Determine the (X, Y) coordinate at the center of the cell enclosing the given text.  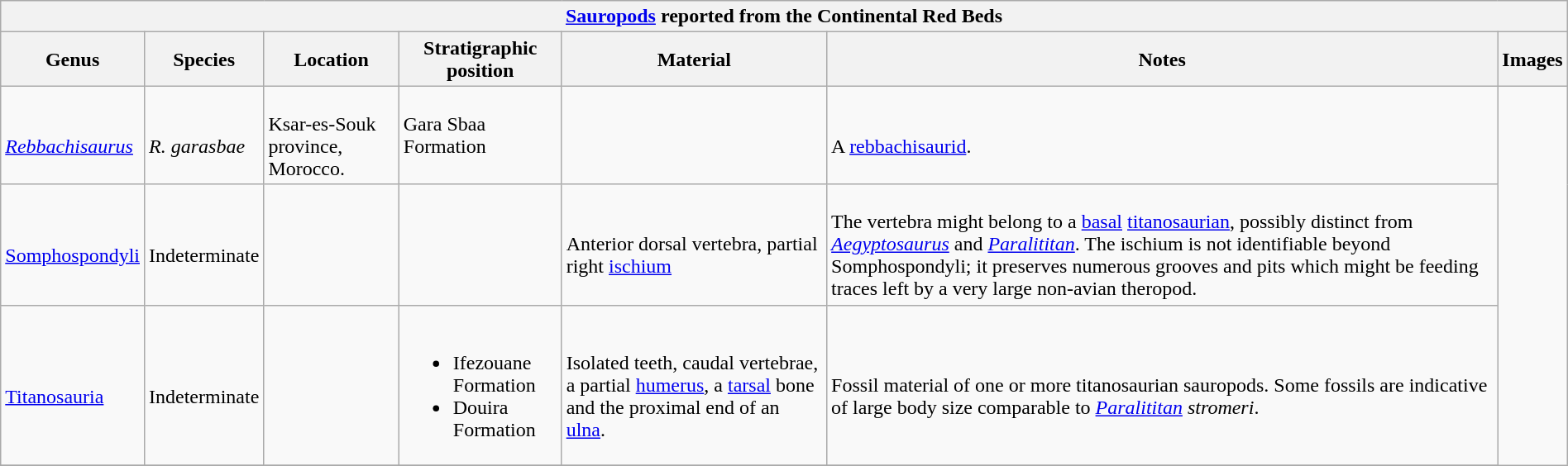
Anterior dorsal vertebra, partial right ischium (694, 245)
Images (1532, 59)
Material (694, 59)
Stratigraphic position (480, 59)
R. garasbae (204, 136)
Species (204, 59)
Genus (73, 59)
Rebbachisaurus (73, 136)
Sauropods reported from the Continental Red Beds (784, 17)
Isolated teeth, caudal vertebrae, a partial humerus, a tarsal bone and the proximal end of an ulna. (694, 385)
Somphospondyli (73, 245)
Ifezouane FormationDouira Formation (480, 385)
Titanosauria (73, 385)
Location (331, 59)
Gara Sbaa Formation (480, 136)
Notes (1163, 59)
A rebbachisaurid. (1163, 136)
Fossil material of one or more titanosaurian sauropods. Some fossils are indicative of large body size comparable to Paralititan stromeri. (1163, 385)
Ksar-es-Souk province, Morocco. (331, 136)
